Find where the given text appears and provide that cell's center as [x, y] coordinate. 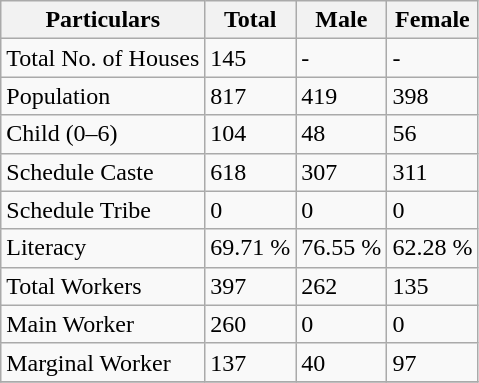
Total Workers [103, 286]
Child (0–6) [103, 134]
Marginal Worker [103, 362]
Literacy [103, 248]
311 [432, 172]
135 [432, 286]
56 [432, 134]
262 [342, 286]
307 [342, 172]
817 [250, 96]
Total [250, 20]
104 [250, 134]
145 [250, 58]
Female [432, 20]
Population [103, 96]
618 [250, 172]
419 [342, 96]
Particulars [103, 20]
Male [342, 20]
Total No. of Houses [103, 58]
398 [432, 96]
260 [250, 324]
62.28 % [432, 248]
76.55 % [342, 248]
Schedule Caste [103, 172]
137 [250, 362]
69.71 % [250, 248]
97 [432, 362]
48 [342, 134]
397 [250, 286]
Schedule Tribe [103, 210]
40 [342, 362]
Main Worker [103, 324]
